Find where the given text appears and provide that cell's center as (x, y) coordinate. 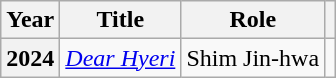
Title (120, 20)
Role (253, 20)
2024 (30, 58)
Dear Hyeri (120, 58)
Shim Jin-hwa (253, 58)
Year (30, 20)
